Return the [x, y] coordinate for the center point of the cell that contains the specified text.  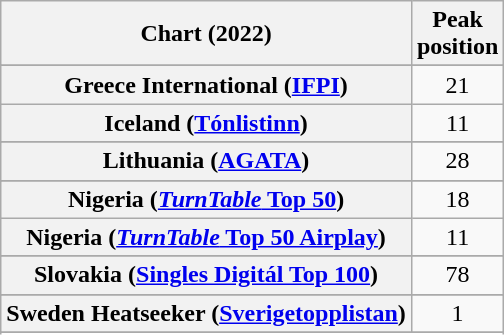
Nigeria (TurnTable Top 50) [206, 199]
Slovakia (Singles Digitál Top 100) [206, 275]
Sweden Heatseeker (Sverigetopplistan) [206, 313]
28 [457, 161]
Iceland (Tónlistinn) [206, 123]
Peakposition [457, 34]
Lithuania (AGATA) [206, 161]
78 [457, 275]
18 [457, 199]
21 [457, 85]
Greece International (IFPI) [206, 85]
Nigeria (TurnTable Top 50 Airplay) [206, 237]
1 [457, 313]
Chart (2022) [206, 34]
